Find where the given text appears and provide that cell's center as [X, Y] coordinate. 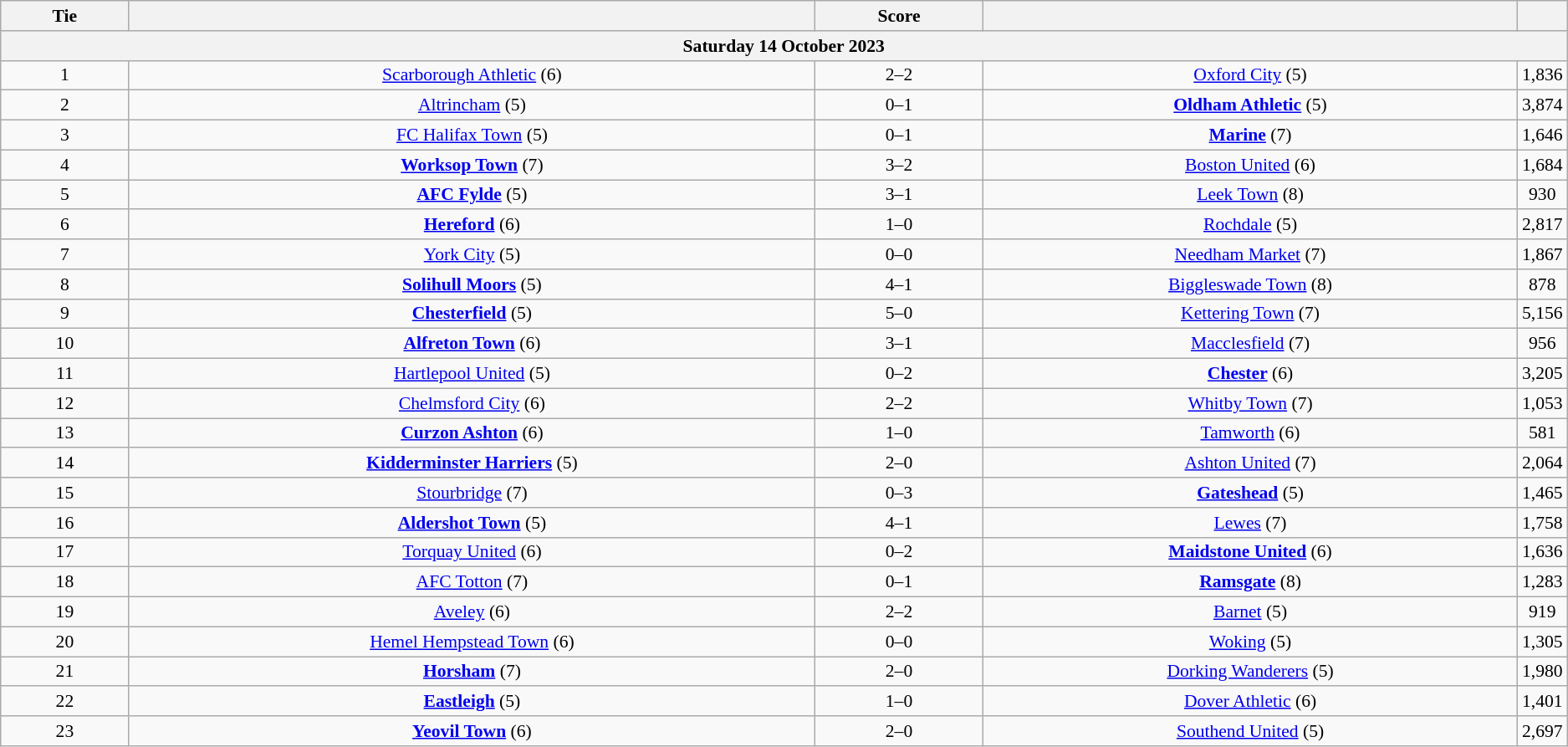
20 [65, 642]
Tie [65, 16]
5,156 [1542, 314]
Oxford City (5) [1250, 75]
Aldershot Town (5) [472, 523]
Gateshead (5) [1250, 493]
Whitby Town (7) [1250, 403]
0–3 [899, 493]
Rochdale (5) [1250, 225]
Torquay United (6) [472, 552]
15 [65, 493]
1,305 [1542, 642]
Horsham (7) [472, 672]
Boston United (6) [1250, 165]
York City (5) [472, 254]
Altrincham (5) [472, 105]
AFC Fylde (5) [472, 195]
Aveley (6) [472, 612]
9 [65, 314]
Barnet (5) [1250, 612]
18 [65, 582]
Woking (5) [1250, 642]
5–0 [899, 314]
3 [65, 136]
Ramsgate (8) [1250, 582]
Worksop Town (7) [472, 165]
1,836 [1542, 75]
19 [65, 612]
581 [1542, 433]
1,465 [1542, 493]
930 [1542, 195]
6 [65, 225]
10 [65, 344]
Chelmsford City (6) [472, 403]
1 [65, 75]
Alfreton Town (6) [472, 344]
23 [65, 731]
1,053 [1542, 403]
1,636 [1542, 552]
13 [65, 433]
Needham Market (7) [1250, 254]
Southend United (5) [1250, 731]
1,646 [1542, 136]
1,283 [1542, 582]
FC Halifax Town (5) [472, 136]
Maidstone United (6) [1250, 552]
5 [65, 195]
Chester (6) [1250, 374]
919 [1542, 612]
2,817 [1542, 225]
AFC Totton (7) [472, 582]
878 [1542, 284]
Dover Athletic (6) [1250, 702]
16 [65, 523]
Solihull Moors (5) [472, 284]
Scarborough Athletic (6) [472, 75]
3,205 [1542, 374]
14 [65, 463]
1,401 [1542, 702]
1,980 [1542, 672]
Yeovil Town (6) [472, 731]
3,874 [1542, 105]
Hemel Hempstead Town (6) [472, 642]
1,684 [1542, 165]
22 [65, 702]
Saturday 14 October 2023 [784, 46]
21 [65, 672]
Marine (7) [1250, 136]
7 [65, 254]
Eastleigh (5) [472, 702]
Oldham Athletic (5) [1250, 105]
Lewes (7) [1250, 523]
Biggleswade Town (8) [1250, 284]
Dorking Wanderers (5) [1250, 672]
Hartlepool United (5) [472, 374]
Stourbridge (7) [472, 493]
2,697 [1542, 731]
Macclesfield (7) [1250, 344]
1,867 [1542, 254]
Score [899, 16]
Leek Town (8) [1250, 195]
Hereford (6) [472, 225]
2,064 [1542, 463]
11 [65, 374]
3–2 [899, 165]
4 [65, 165]
17 [65, 552]
Tamworth (6) [1250, 433]
12 [65, 403]
Kettering Town (7) [1250, 314]
Chesterfield (5) [472, 314]
956 [1542, 344]
Ashton United (7) [1250, 463]
Kidderminster Harriers (5) [472, 463]
2 [65, 105]
1,758 [1542, 523]
8 [65, 284]
Curzon Ashton (6) [472, 433]
